From the cell containing the given text, extract its center point as [x, y] coordinate. 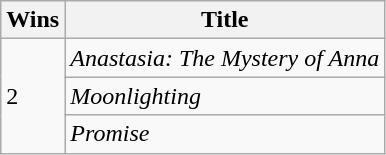
Title [225, 20]
Promise [225, 134]
2 [33, 96]
Moonlighting [225, 96]
Wins [33, 20]
Anastasia: The Mystery of Anna [225, 58]
